From the cell containing the given text, extract its center point as [X, Y] coordinate. 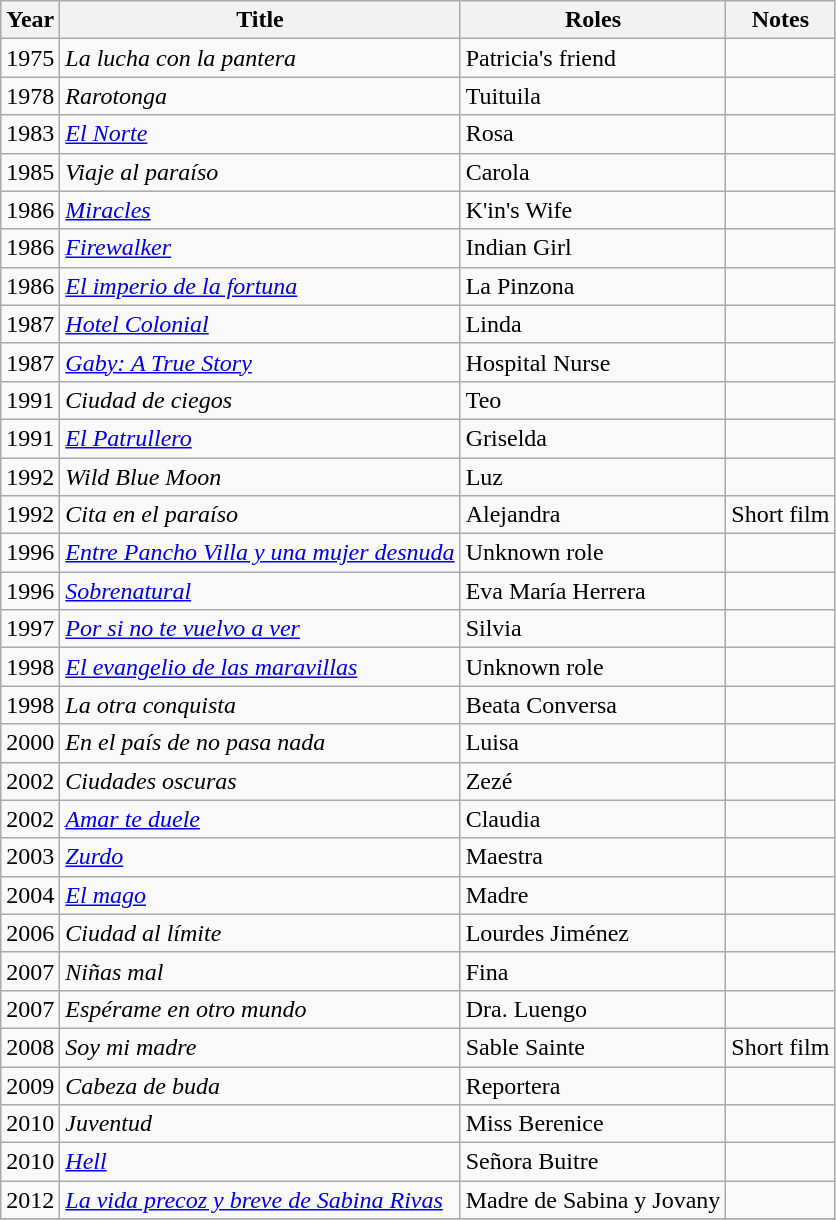
Beata Conversa [593, 705]
Fina [593, 971]
Silvia [593, 629]
El imperio de la fortuna [260, 286]
Madre [593, 895]
Entre Pancho Villa y una mujer desnuda [260, 553]
Wild Blue Moon [260, 477]
Hospital Nurse [593, 362]
Griselda [593, 438]
2004 [30, 895]
1985 [30, 172]
Luisa [593, 743]
Por si no te vuelvo a ver [260, 629]
1983 [30, 134]
Reportera [593, 1085]
El Patrullero [260, 438]
2006 [30, 933]
El mago [260, 895]
2003 [30, 857]
1975 [30, 58]
La Pinzona [593, 286]
Miss Berenice [593, 1124]
El Norte [260, 134]
Firewalker [260, 248]
1997 [30, 629]
Alejandra [593, 515]
Ciudades oscuras [260, 781]
Zezé [593, 781]
Year [30, 20]
Tuituila [593, 96]
Zurdo [260, 857]
Carola [593, 172]
Linda [593, 324]
Title [260, 20]
Ciudad al límite [260, 933]
Patricia's friend [593, 58]
Claudia [593, 819]
Rosa [593, 134]
Hell [260, 1162]
Niñas mal [260, 971]
Miracles [260, 210]
Hotel Colonial [260, 324]
Soy mi madre [260, 1047]
Dra. Luengo [593, 1009]
Ciudad de ciegos [260, 400]
En el país de no pasa nada [260, 743]
Viaje al paraíso [260, 172]
Juventud [260, 1124]
2012 [30, 1200]
2008 [30, 1047]
Sable Sainte [593, 1047]
2000 [30, 743]
Sobrenatural [260, 591]
1978 [30, 96]
Maestra [593, 857]
Cabeza de buda [260, 1085]
Eva María Herrera [593, 591]
Roles [593, 20]
La lucha con la pantera [260, 58]
Amar te duele [260, 819]
Señora Buitre [593, 1162]
La otra conquista [260, 705]
Notes [780, 20]
Luz [593, 477]
Teo [593, 400]
Cita en el paraíso [260, 515]
Lourdes Jiménez [593, 933]
Madre de Sabina y Jovany [593, 1200]
Indian Girl [593, 248]
La vida precoz y breve de Sabina Rivas [260, 1200]
Rarotonga [260, 96]
Gaby: A True Story [260, 362]
Espérame en otro mundo [260, 1009]
K'in's Wife [593, 210]
2009 [30, 1085]
El evangelio de las maravillas [260, 667]
